Return [x, y] of the center of cell containing provided text 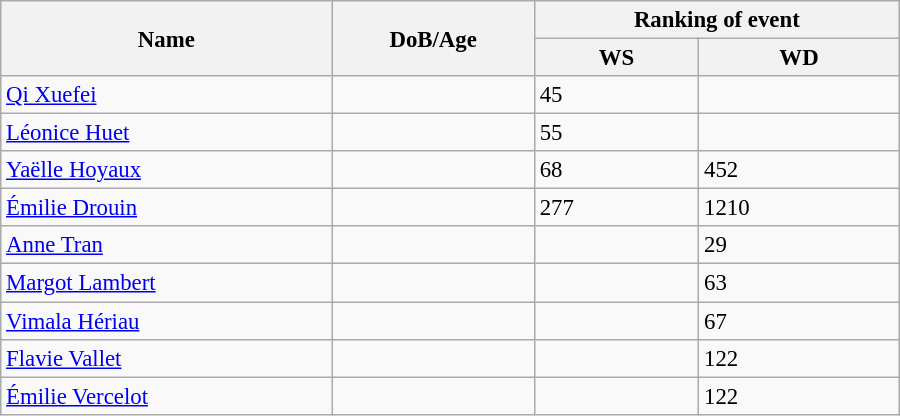
Léonice Huet [166, 133]
55 [616, 133]
Yaëlle Hoyaux [166, 170]
452 [800, 170]
WD [800, 58]
Margot Lambert [166, 283]
277 [616, 208]
45 [616, 95]
Name [166, 38]
Qi Xuefei [166, 95]
Émilie Vercelot [166, 396]
1210 [800, 208]
29 [800, 245]
63 [800, 283]
Anne Tran [166, 245]
WS [616, 58]
67 [800, 321]
Émilie Drouin [166, 208]
DoB/Age [433, 38]
Flavie Vallet [166, 358]
68 [616, 170]
Ranking of event [716, 20]
Vimala Hériau [166, 321]
